For the text-containing cell, return its midpoint in (x, y) coordinate format. 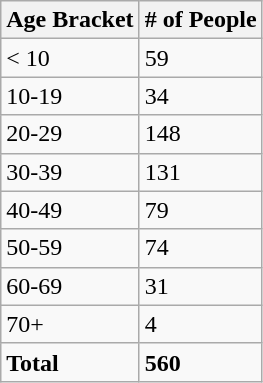
79 (200, 210)
Age Bracket (70, 20)
60-69 (70, 286)
131 (200, 172)
40-49 (70, 210)
74 (200, 248)
< 10 (70, 58)
20-29 (70, 134)
10-19 (70, 96)
30-39 (70, 172)
4 (200, 324)
Total (70, 362)
31 (200, 286)
560 (200, 362)
50-59 (70, 248)
70+ (70, 324)
# of People (200, 20)
148 (200, 134)
34 (200, 96)
59 (200, 58)
